Find where the given text appears and provide that cell's center as [x, y] coordinate. 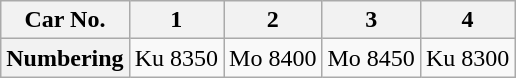
2 [273, 20]
Numbering [65, 58]
Ku 8300 [467, 58]
4 [467, 20]
Car No. [65, 20]
Ku 8350 [176, 58]
Mo 8450 [371, 58]
Mo 8400 [273, 58]
1 [176, 20]
3 [371, 20]
